Return [X, Y] of the center of cell containing provided text 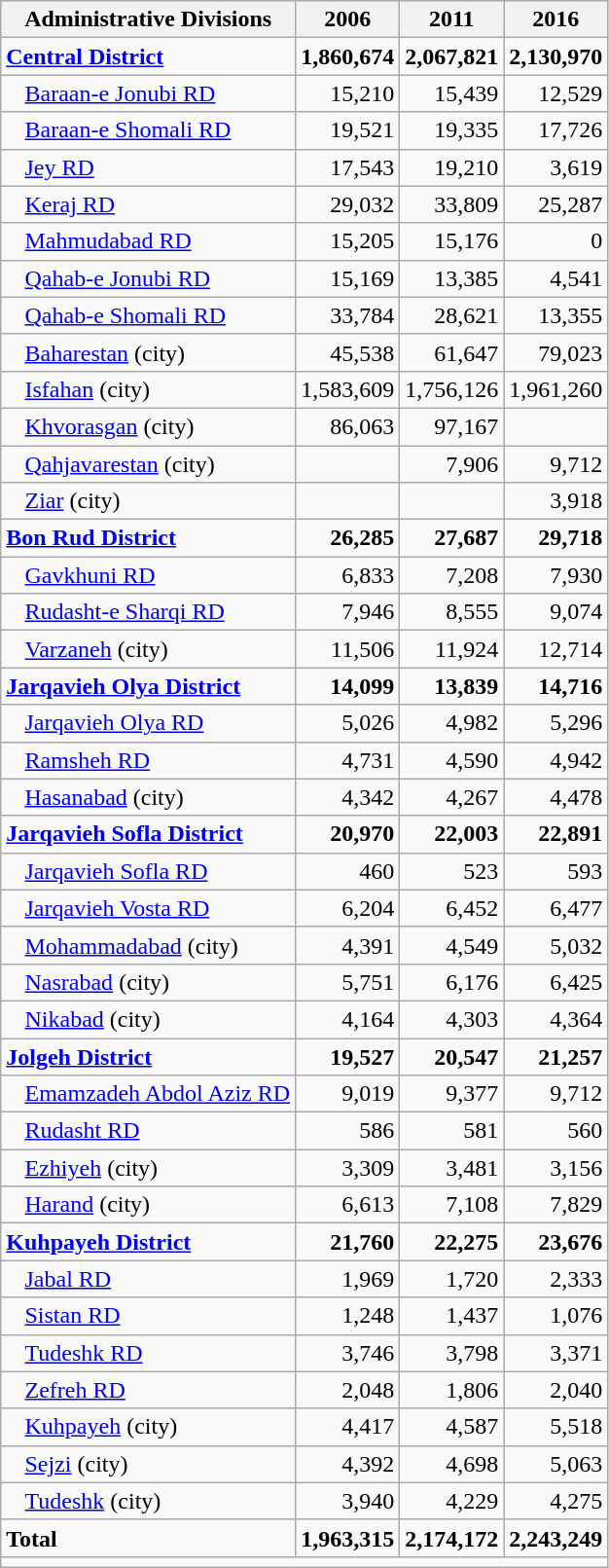
13,385 [451, 278]
2,333 [556, 1279]
1,076 [556, 1316]
Zefreh RD [148, 1390]
4,698 [451, 1464]
1,756,126 [451, 389]
1,437 [451, 1316]
4,392 [348, 1464]
2,067,821 [451, 56]
Tudeshk (city) [148, 1501]
61,647 [451, 352]
2006 [348, 19]
1,806 [451, 1390]
Gavkhuni RD [148, 575]
Jarqavieh Vosta RD [148, 908]
6,833 [348, 575]
Ezhiyeh (city) [148, 1168]
Jabal RD [148, 1279]
460 [348, 871]
2,243,249 [556, 1538]
20,970 [348, 834]
Bon Rud District [148, 538]
Jolgeh District [148, 1056]
23,676 [556, 1242]
Kuhpayeh District [148, 1242]
Hasanabad (city) [148, 797]
Jarqavieh Sofla District [148, 834]
19,210 [451, 167]
2011 [451, 19]
3,309 [348, 1168]
21,760 [348, 1242]
4,229 [451, 1501]
1,720 [451, 1279]
Emamzadeh Abdol Aziz RD [148, 1094]
19,335 [451, 130]
4,342 [348, 797]
97,167 [451, 426]
Mohammadabad (city) [148, 945]
13,355 [556, 315]
4,942 [556, 760]
4,549 [451, 945]
4,731 [348, 760]
4,982 [451, 723]
Qahjavarestan (city) [148, 464]
86,063 [348, 426]
1,248 [348, 1316]
21,257 [556, 1056]
26,285 [348, 538]
28,621 [451, 315]
6,425 [556, 982]
4,417 [348, 1427]
11,924 [451, 649]
4,303 [451, 1019]
6,176 [451, 982]
19,527 [348, 1056]
7,208 [451, 575]
22,003 [451, 834]
Baraan-e Shomali RD [148, 130]
Varzaneh (city) [148, 649]
5,026 [348, 723]
45,538 [348, 352]
1,969 [348, 1279]
4,391 [348, 945]
6,477 [556, 908]
4,541 [556, 278]
4,164 [348, 1019]
22,275 [451, 1242]
7,906 [451, 464]
Baraan-e Jonubi RD [148, 93]
7,829 [556, 1205]
1,860,674 [348, 56]
Tudeshk RD [148, 1353]
5,751 [348, 982]
4,590 [451, 760]
Jarqavieh Olya District [148, 686]
Sistan RD [148, 1316]
3,918 [556, 501]
3,371 [556, 1353]
29,032 [348, 204]
1,963,315 [348, 1538]
Rudasht-e Sharqi RD [148, 612]
7,946 [348, 612]
3,940 [348, 1501]
523 [451, 871]
4,275 [556, 1501]
13,839 [451, 686]
Jey RD [148, 167]
Administrative Divisions [148, 19]
Isfahan (city) [148, 389]
5,518 [556, 1427]
6,204 [348, 908]
Sejzi (city) [148, 1464]
Qahab-e Shomali RD [148, 315]
Baharestan (city) [148, 352]
15,439 [451, 93]
9,377 [451, 1094]
Total [148, 1538]
Nasrabad (city) [148, 982]
5,063 [556, 1464]
Khvorasgan (city) [148, 426]
4,478 [556, 797]
20,547 [451, 1056]
Rudasht RD [148, 1131]
8,555 [451, 612]
Keraj RD [148, 204]
15,176 [451, 241]
12,529 [556, 93]
33,784 [348, 315]
3,619 [556, 167]
9,019 [348, 1094]
Jarqavieh Olya RD [148, 723]
581 [451, 1131]
3,481 [451, 1168]
2016 [556, 19]
14,099 [348, 686]
9,074 [556, 612]
593 [556, 871]
6,452 [451, 908]
0 [556, 241]
12,714 [556, 649]
17,543 [348, 167]
2,174,172 [451, 1538]
17,726 [556, 130]
33,809 [451, 204]
3,156 [556, 1168]
4,267 [451, 797]
15,169 [348, 278]
Ramsheh RD [148, 760]
1,583,609 [348, 389]
79,023 [556, 352]
2,130,970 [556, 56]
7,930 [556, 575]
19,521 [348, 130]
27,687 [451, 538]
Mahmudabad RD [148, 241]
15,210 [348, 93]
Harand (city) [148, 1205]
5,296 [556, 723]
2,040 [556, 1390]
11,506 [348, 649]
3,798 [451, 1353]
4,587 [451, 1427]
3,746 [348, 1353]
5,032 [556, 945]
Jarqavieh Sofla RD [148, 871]
22,891 [556, 834]
14,716 [556, 686]
4,364 [556, 1019]
1,961,260 [556, 389]
2,048 [348, 1390]
Qahab-e Jonubi RD [148, 278]
6,613 [348, 1205]
15,205 [348, 241]
29,718 [556, 538]
Kuhpayeh (city) [148, 1427]
25,287 [556, 204]
7,108 [451, 1205]
586 [348, 1131]
Central District [148, 56]
Nikabad (city) [148, 1019]
Ziar (city) [148, 501]
560 [556, 1131]
